Determine the (X, Y) coordinate at the center of the cell enclosing the given text.  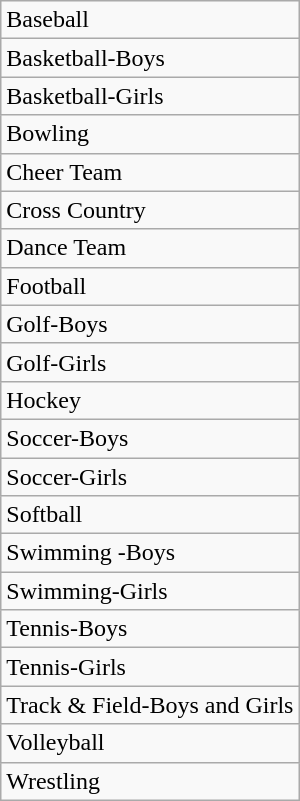
Cross Country (150, 210)
Volleyball (150, 743)
Soccer-Boys (150, 438)
Golf-Girls (150, 362)
Swimming-Girls (150, 591)
Swimming -Boys (150, 553)
Tennis-Boys (150, 629)
Baseball (150, 20)
Wrestling (150, 781)
Football (150, 286)
Bowling (150, 134)
Track & Field-Boys and Girls (150, 705)
Golf-Boys (150, 324)
Tennis-Girls (150, 667)
Hockey (150, 400)
Basketball-Boys (150, 58)
Dance Team (150, 248)
Soccer-Girls (150, 477)
Softball (150, 515)
Cheer Team (150, 172)
Basketball-Girls (150, 96)
